Scan for the cell matching the given text and deliver its [x, y] coordinate at center. 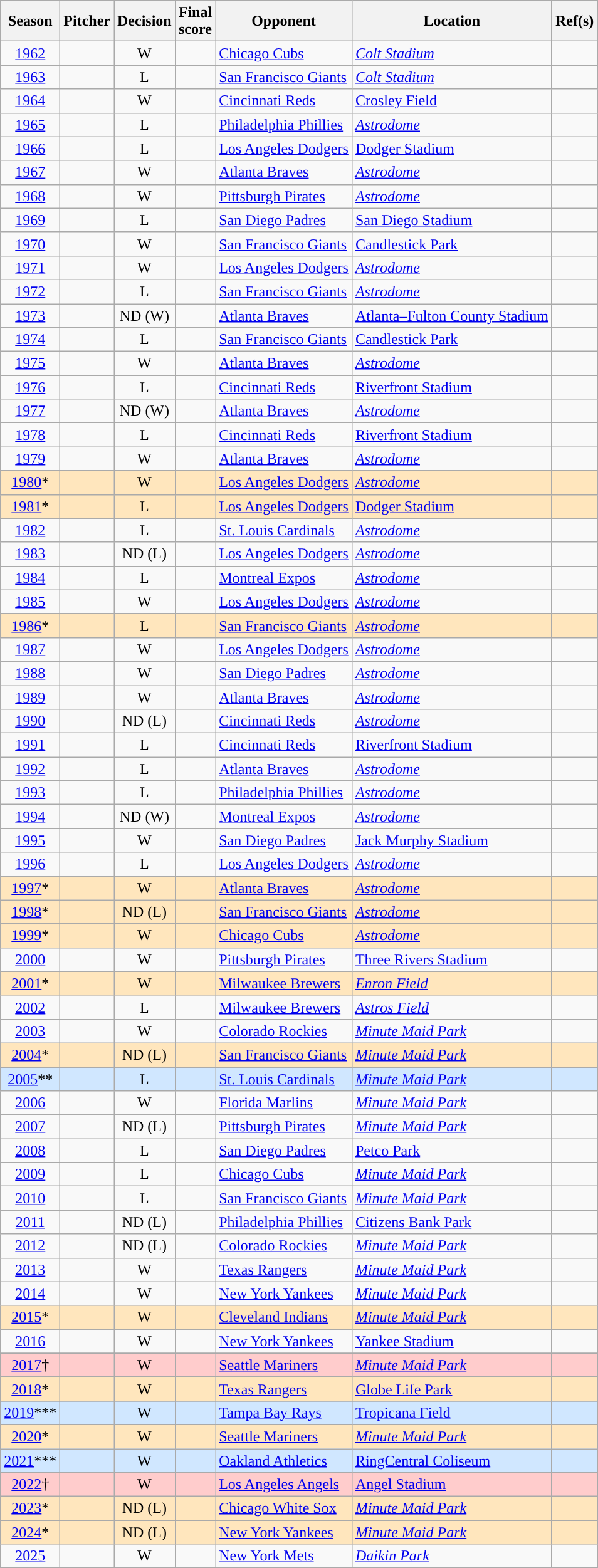
Cleveland Indians [284, 1317]
2004* [30, 1055]
2017† [30, 1365]
1973 [30, 315]
Globe Life Park [451, 1389]
1993 [30, 793]
1966 [30, 149]
2000 [30, 959]
Jack Murphy Stadium [451, 840]
1985 [30, 602]
2013 [30, 1270]
2021*** [30, 1461]
RingCentral Coliseum [451, 1461]
1986* [30, 625]
Tampa Bay Rays [284, 1413]
Tropicana Field [451, 1413]
1978 [30, 435]
Daikin Park [451, 1556]
Opponent [284, 21]
1962 [30, 53]
1997* [30, 888]
Crosley Field [451, 101]
2012 [30, 1246]
2023* [30, 1508]
Yankee Stadium [451, 1341]
Oakland Athletics [284, 1461]
2015* [30, 1317]
2008 [30, 1151]
Location [451, 21]
2001* [30, 983]
1982 [30, 530]
Atlanta–Fulton County Stadium [451, 315]
2022† [30, 1485]
2002 [30, 1007]
1976 [30, 387]
Chicago White Sox [284, 1508]
Pitcher [87, 21]
1968 [30, 196]
San Diego Stadium [451, 220]
1999* [30, 936]
1979 [30, 459]
2025 [30, 1556]
2018* [30, 1389]
1998* [30, 912]
2011 [30, 1222]
2024* [30, 1532]
2010 [30, 1198]
1967 [30, 172]
1991 [30, 745]
Finalscore [195, 21]
1987 [30, 649]
1988 [30, 673]
2014 [30, 1294]
1964 [30, 101]
1984 [30, 578]
1963 [30, 77]
Ref(s) [574, 21]
New York Mets [284, 1556]
2019*** [30, 1413]
1990 [30, 721]
1992 [30, 769]
Decision [145, 21]
2009 [30, 1174]
1970 [30, 244]
Three Rivers Stadium [451, 959]
Petco Park [451, 1151]
2005** [30, 1079]
1981* [30, 506]
1974 [30, 340]
1975 [30, 363]
1977 [30, 411]
2016 [30, 1341]
Season [30, 21]
1971 [30, 268]
1983 [30, 554]
1995 [30, 840]
Citizens Bank Park [451, 1222]
2003 [30, 1031]
2006 [30, 1103]
1994 [30, 817]
Angel Stadium [451, 1485]
1972 [30, 291]
2007 [30, 1127]
1980* [30, 483]
1969 [30, 220]
2020* [30, 1436]
Los Angeles Angels [284, 1485]
Florida Marlins [284, 1103]
1996 [30, 864]
1965 [30, 125]
Enron Field [451, 983]
Astros Field [451, 1007]
1989 [30, 698]
